Provide the [X, Y] coordinate of the cell's center where the given text is located.  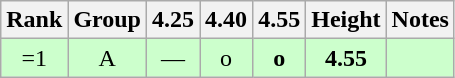
Height [346, 20]
A [108, 58]
4.40 [226, 20]
=1 [34, 58]
Rank [34, 20]
— [174, 58]
Group [108, 20]
Notes [420, 20]
4.25 [174, 20]
